Return the [X, Y] coordinate for the center point of the cell that contains the specified text.  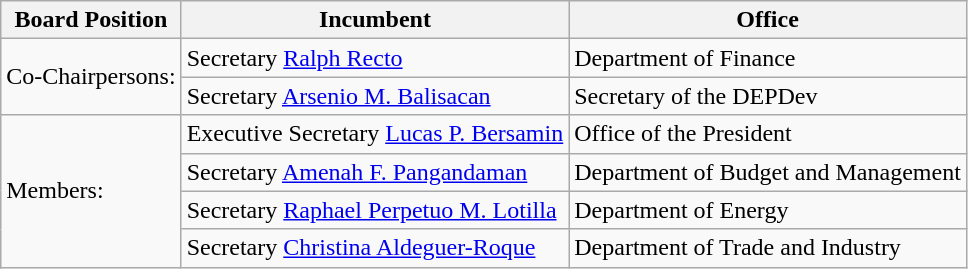
Incumbent [375, 20]
Department of Trade and Industry [768, 248]
Department of Energy [768, 210]
Department of Finance [768, 58]
Secretary Ralph Recto [375, 58]
Secretary Christina Aldeguer-Roque [375, 248]
Office of the President [768, 134]
Members: [91, 191]
Office [768, 20]
Executive Secretary Lucas P. Bersamin [375, 134]
Department of Budget and Management [768, 172]
Co-Chairpersons: [91, 77]
Board Position [91, 20]
Secretary Raphael Perpetuo M. Lotilla [375, 210]
Secretary Amenah F. Pangandaman [375, 172]
Secretary Arsenio M. Balisacan [375, 96]
Secretary of the DEPDev [768, 96]
